Pinpoint the cell where the given text exists, returning its (x, y) midpoint coordinate. 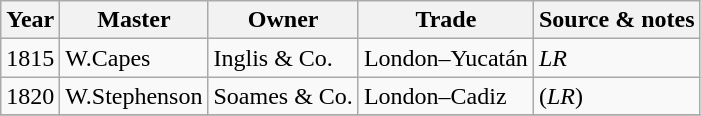
LR (616, 58)
W.Stephenson (134, 96)
Soames & Co. (283, 96)
Year (30, 20)
Owner (283, 20)
Source & notes (616, 20)
1820 (30, 96)
Trade (446, 20)
Inglis & Co. (283, 58)
London–Cadiz (446, 96)
London–Yucatán (446, 58)
1815 (30, 58)
Master (134, 20)
W.Capes (134, 58)
(LR) (616, 96)
